Determine the [X, Y] coordinate at the center of the cell enclosing the given text.  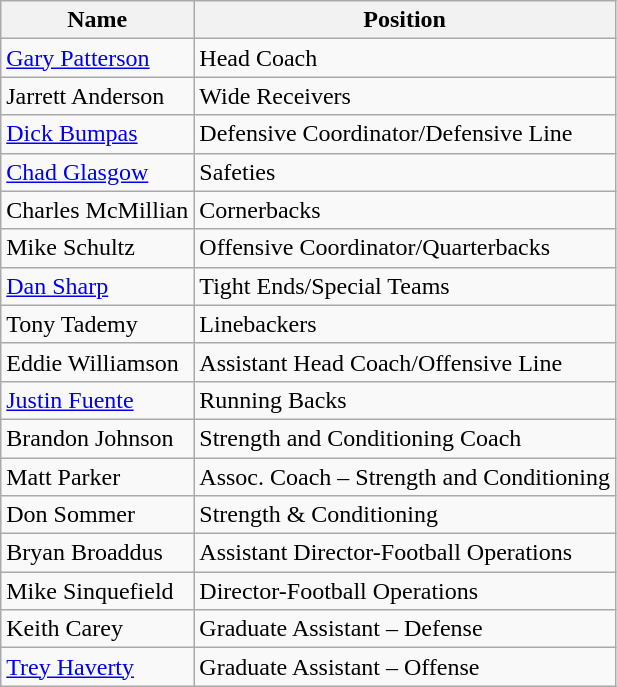
Assistant Head Coach/Offensive Line [405, 362]
Linebackers [405, 324]
Brandon Johnson [98, 438]
Director-Football Operations [405, 591]
Matt Parker [98, 477]
Jarrett Anderson [98, 96]
Dick Bumpas [98, 134]
Mike Schultz [98, 248]
Charles McMillian [98, 210]
Graduate Assistant – Offense [405, 667]
Defensive Coordinator/Defensive Line [405, 134]
Strength & Conditioning [405, 515]
Eddie Williamson [98, 362]
Safeties [405, 172]
Trey Haverty [98, 667]
Mike Sinquefield [98, 591]
Don Sommer [98, 515]
Graduate Assistant – Defense [405, 629]
Head Coach [405, 58]
Gary Patterson [98, 58]
Name [98, 20]
Cornerbacks [405, 210]
Offensive Coordinator/Quarterbacks [405, 248]
Position [405, 20]
Tony Tademy [98, 324]
Strength and Conditioning Coach [405, 438]
Chad Glasgow [98, 172]
Keith Carey [98, 629]
Tight Ends/Special Teams [405, 286]
Running Backs [405, 400]
Assistant Director-Football Operations [405, 553]
Bryan Broaddus [98, 553]
Assoc. Coach – Strength and Conditioning [405, 477]
Justin Fuente [98, 400]
Dan Sharp [98, 286]
Wide Receivers [405, 96]
